Detect which cell encompasses the target text, then output its (x, y) center coordinate. 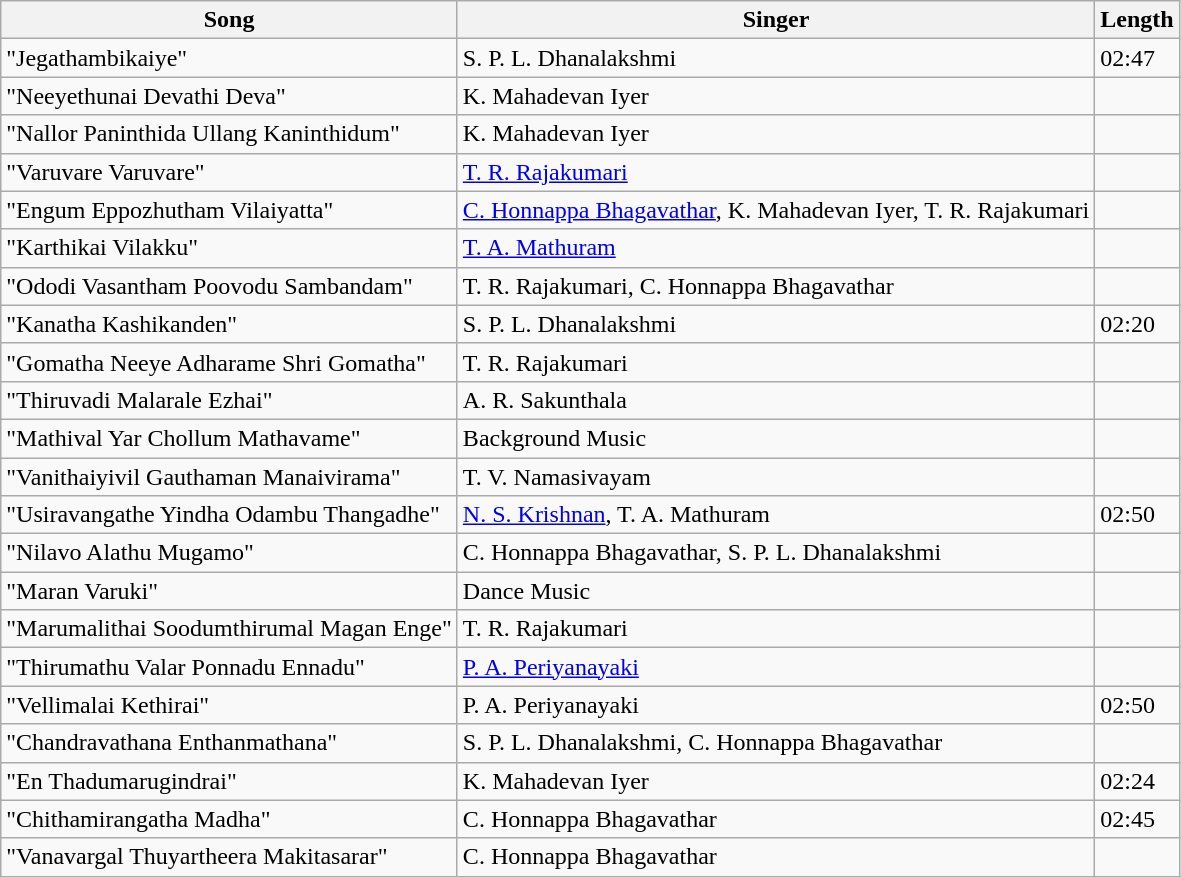
Song (230, 20)
"Usiravangathe Yindha Odambu Thangadhe" (230, 515)
02:20 (1137, 324)
"Kanatha Kashikanden" (230, 324)
02:45 (1137, 819)
"Karthikai Vilakku" (230, 248)
"Marumalithai Soodumthirumal Magan Enge" (230, 629)
Singer (776, 20)
T. R. Rajakumari, C. Honnappa Bhagavathar (776, 286)
"Vanithaiyivil Gauthaman Manaivirama" (230, 477)
"Jegathambikaiye" (230, 58)
"Chandravathana Enthanmathana" (230, 743)
Dance Music (776, 591)
"Vanavargal Thuyartheera Makitasarar" (230, 857)
"Thiruvadi Malarale Ezhai" (230, 400)
"Vellimalai Kethirai" (230, 705)
"Neeyethunai Devathi Deva" (230, 96)
T. A. Mathuram (776, 248)
"Thirumathu Valar Ponnadu Ennadu" (230, 667)
"Nilavo Alathu Mugamo" (230, 553)
Background Music (776, 438)
02:24 (1137, 781)
"Gomatha Neeye Adharame Shri Gomatha" (230, 362)
"Ododi Vasantham Poovodu Sambandam" (230, 286)
"En Thadumarugindrai" (230, 781)
C. Honnappa Bhagavathar, K. Mahadevan Iyer, T. R. Rajakumari (776, 210)
"Nallor Paninthida Ullang Kaninthidum" (230, 134)
Length (1137, 20)
A. R. Sakunthala (776, 400)
"Chithamirangatha Madha" (230, 819)
"Varuvare Varuvare" (230, 172)
"Mathival Yar Chollum Mathavame" (230, 438)
N. S. Krishnan, T. A. Mathuram (776, 515)
S. P. L. Dhanalakshmi, C. Honnappa Bhagavathar (776, 743)
C. Honnappa Bhagavathar, S. P. L. Dhanalakshmi (776, 553)
"Engum Eppozhutham Vilaiyatta" (230, 210)
T. V. Namasivayam (776, 477)
"Maran Varuki" (230, 591)
02:47 (1137, 58)
